Extract the (x, y) coordinate from the center of the cell holding the provided text.  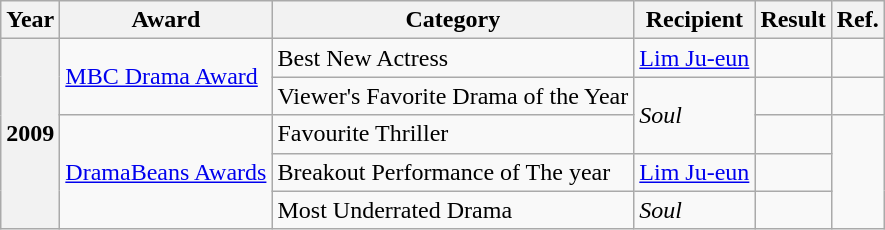
2009 (30, 134)
Recipient (694, 20)
Breakout Performance of The year (453, 172)
Result (793, 20)
Viewer's Favorite Drama of the Year (453, 96)
Category (453, 20)
MBC Drama Award (166, 77)
Favourite Thriller (453, 134)
Award (166, 20)
Best New Actress (453, 58)
DramaBeans Awards (166, 172)
Ref. (858, 20)
Year (30, 20)
Most Underrated Drama (453, 210)
